Determine the [x, y] coordinate at the center of the cell enclosing the given text.  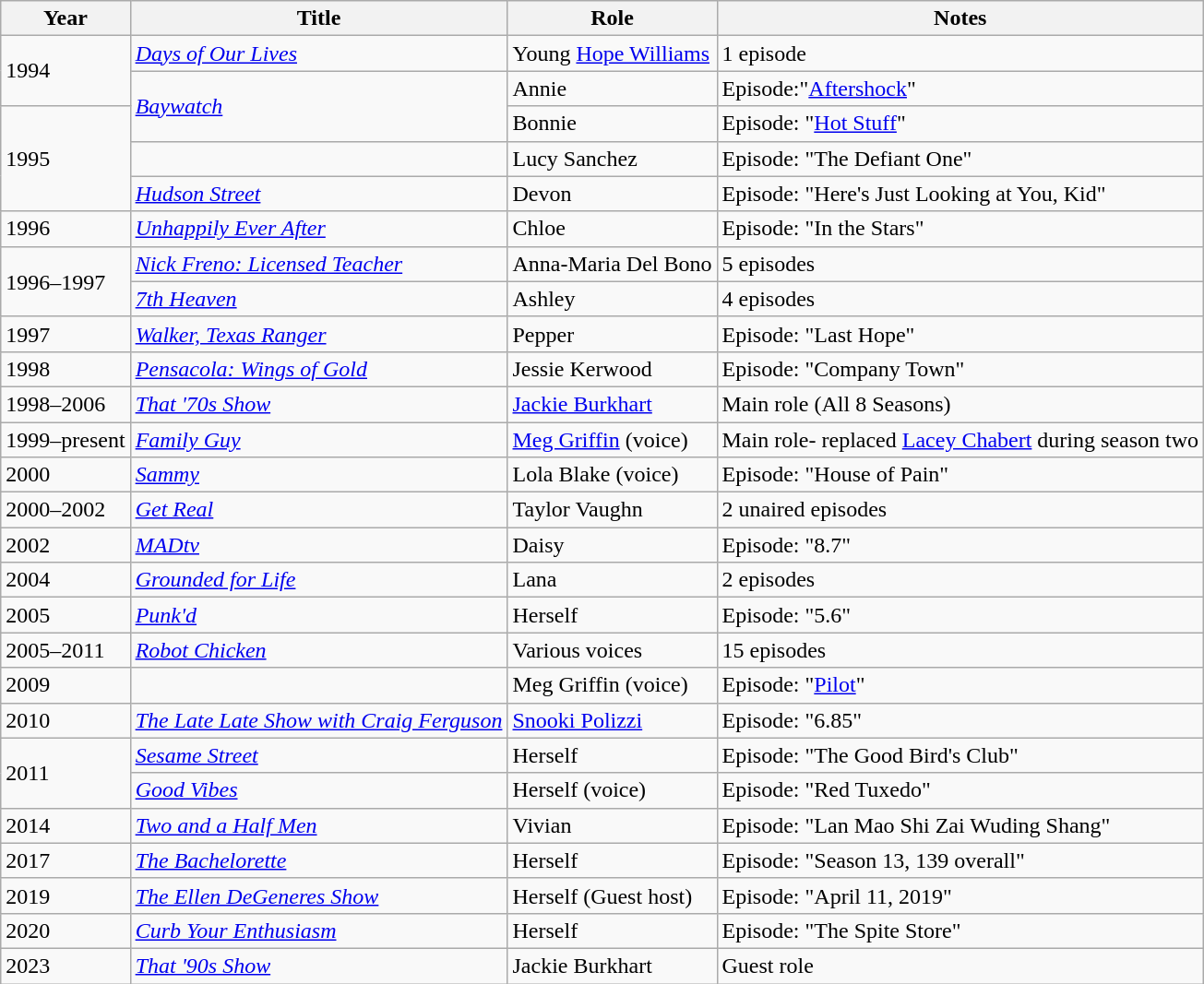
Episode: "Lan Mao Shi Zai Wuding Shang" [960, 825]
Episode: "April 11, 2019" [960, 895]
Grounded for Life [319, 580]
2019 [66, 895]
2 unaired episodes [960, 510]
Lola Blake (voice) [613, 475]
Devon [613, 194]
Unhappily Ever After [319, 229]
7th Heaven [319, 299]
Young Hope Williams [613, 53]
Role [613, 18]
Robot Chicken [319, 650]
Ashley [613, 299]
The Bachelorette [319, 860]
Nick Freno: Licensed Teacher [319, 264]
2000–2002 [66, 510]
1996–1997 [66, 281]
The Late Late Show with Craig Ferguson [319, 720]
Pepper [613, 334]
Daisy [613, 545]
Episode: "8.7" [960, 545]
1998–2006 [66, 404]
Episode: "Pilot" [960, 685]
2017 [66, 860]
Episode: "5.6" [960, 615]
Bonnie [613, 124]
Lana [613, 580]
2009 [66, 685]
Pensacola: Wings of Gold [319, 369]
Episode: "Hot Stuff" [960, 124]
1994 [66, 71]
2002 [66, 545]
1996 [66, 229]
Main role- replaced Lacey Chabert during season two [960, 440]
Chloe [613, 229]
Get Real [319, 510]
Episode: "Last Hope" [960, 334]
Sesame Street [319, 755]
Good Vibes [319, 790]
Herself (voice) [613, 790]
Title [319, 18]
2010 [66, 720]
2000 [66, 475]
Vivian [613, 825]
1995 [66, 159]
Episode: "In the Stars" [960, 229]
Sammy [319, 475]
Lucy Sanchez [613, 159]
1999–present [66, 440]
2011 [66, 773]
Episode: "Company Town" [960, 369]
Year [66, 18]
1998 [66, 369]
Main role (All 8 Seasons) [960, 404]
1 episode [960, 53]
Walker, Texas Ranger [319, 334]
Anna-Maria Del Bono [613, 264]
That '90s Show [319, 966]
Punk'd [319, 615]
2004 [66, 580]
2005 [66, 615]
Episode: "The Spite Store" [960, 931]
Curb Your Enthusiasm [319, 931]
2 episodes [960, 580]
Herself (Guest host) [613, 895]
2014 [66, 825]
Various voices [613, 650]
The Ellen DeGeneres Show [319, 895]
Episode: "Here's Just Looking at You, Kid" [960, 194]
4 episodes [960, 299]
Episode: "Season 13, 139 overall" [960, 860]
2020 [66, 931]
Episode: "Red Tuxedo" [960, 790]
Episode: "The Defiant One" [960, 159]
Jessie Kerwood [613, 369]
That '70s Show [319, 404]
2023 [66, 966]
Days of Our Lives [319, 53]
5 episodes [960, 264]
Snooki Polizzi [613, 720]
Episode: "The Good Bird's Club" [960, 755]
Guest role [960, 966]
Notes [960, 18]
Annie [613, 89]
15 episodes [960, 650]
Family Guy [319, 440]
Hudson Street [319, 194]
MADtv [319, 545]
Taylor Vaughn [613, 510]
Episode:"Aftershock" [960, 89]
Baywatch [319, 106]
2005–2011 [66, 650]
1997 [66, 334]
Episode: "6.85" [960, 720]
Two and a Half Men [319, 825]
Episode: "House of Pain" [960, 475]
